Find where the given text appears and provide that cell's center as (x, y) coordinate. 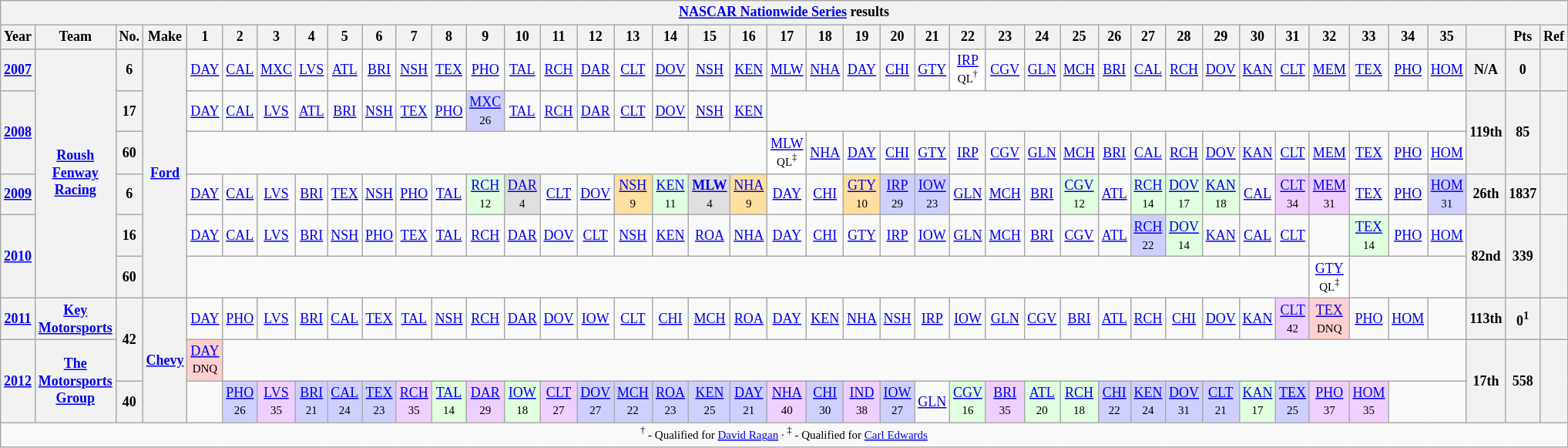
339 (1523, 257)
40 (129, 402)
RCH35 (414, 402)
35 (1447, 37)
HOM35 (1368, 402)
No. (129, 37)
34 (1409, 37)
IRPQL† (968, 69)
85 (1523, 132)
MXC (277, 69)
KAN18 (1220, 194)
DOV27 (596, 402)
CAL24 (345, 402)
33 (1368, 37)
Chevy (165, 361)
21 (932, 37)
RCH22 (1148, 236)
19 (862, 37)
31 (1293, 37)
KEN11 (670, 194)
24 (1042, 37)
ATL20 (1042, 402)
LVS35 (277, 402)
2011 (18, 319)
14 (670, 37)
MLW4 (710, 194)
2007 (18, 69)
7 (414, 37)
23 (1005, 37)
DOV31 (1184, 402)
32 (1329, 37)
Year (18, 37)
11 (559, 37)
BRI21 (311, 402)
28 (1184, 37)
IOW23 (932, 194)
CGV16 (968, 402)
CLT42 (1293, 319)
Roush Fenway Racing (76, 173)
ROA23 (670, 402)
GTYQL‡ (1329, 277)
26th (1486, 194)
BRI35 (1005, 402)
NSH9 (633, 194)
25 (1079, 37)
82nd (1486, 257)
8 (448, 37)
DAY21 (749, 402)
CLT34 (1293, 194)
30 (1257, 37)
Team (76, 37)
IND38 (862, 402)
12 (596, 37)
27 (1148, 37)
119th (1486, 132)
TEX23 (379, 402)
NASCAR Nationwide Series results (784, 12)
CHI30 (825, 402)
Ford (165, 173)
CHI22 (1114, 402)
2010 (18, 257)
2008 (18, 132)
RCH18 (1079, 402)
Ref (1554, 37)
DAYDNQ (205, 360)
22 (968, 37)
18 (825, 37)
2012 (18, 381)
RCH14 (1148, 194)
CLT27 (559, 402)
4 (311, 37)
PHO37 (1329, 402)
IOW27 (897, 402)
113th (1486, 319)
TEXDNQ (1329, 319)
CGV12 (1079, 194)
DOV17 (1184, 194)
42 (129, 339)
558 (1523, 381)
0 (1523, 69)
26 (1114, 37)
MEM31 (1329, 194)
TAL14 (448, 402)
GTY10 (862, 194)
N/A (1486, 69)
Pts (1523, 37)
TEX14 (1368, 236)
1837 (1523, 194)
NHA9 (749, 194)
13 (633, 37)
Key Motorsports (76, 319)
MXC26 (485, 111)
KEN25 (710, 402)
MCH22 (633, 402)
01 (1523, 319)
CLT21 (1220, 402)
DOV14 (1184, 236)
† - Qualified for David Ragan · ‡ - Qualified for Carl Edwards (784, 435)
NHA40 (787, 402)
17th (1486, 381)
9 (485, 37)
10 (522, 37)
3 (277, 37)
MLWQL‡ (787, 153)
20 (897, 37)
TEX25 (1293, 402)
MLW (787, 69)
15 (710, 37)
RCH12 (485, 194)
5 (345, 37)
PHO26 (240, 402)
IRP29 (897, 194)
2 (240, 37)
Make (165, 37)
2009 (18, 194)
KEN24 (1148, 402)
29 (1220, 37)
IOW18 (522, 402)
KAN17 (1257, 402)
1 (205, 37)
DAR4 (522, 194)
DAR29 (485, 402)
The Motorsports Group (76, 381)
HOM31 (1447, 194)
